Return (x, y) of the center of cell containing provided text 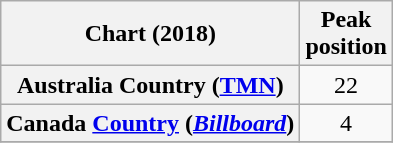
Australia Country (TMN) (150, 85)
Peak position (346, 34)
4 (346, 123)
22 (346, 85)
Chart (2018) (150, 34)
Canada Country (Billboard) (150, 123)
